Search for the cell housing the specified text and yield its [X, Y] center coordinate. 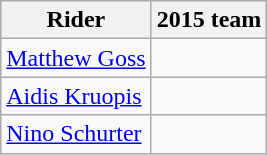
Matthew Goss [76, 58]
Aidis Kruopis [76, 96]
Nino Schurter [76, 134]
Rider [76, 20]
2015 team [209, 20]
